Capture the cell that displays the provided text and extract its [x, y] central coordinate. 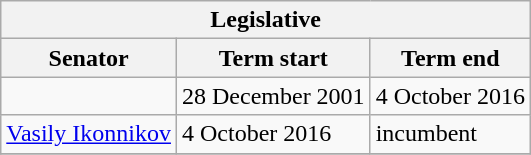
Legislative [266, 20]
Term end [450, 58]
incumbent [450, 134]
Vasily Ikonnikov [89, 134]
Senator [89, 58]
28 December 2001 [273, 96]
Term start [273, 58]
